Find where the given text appears and provide that cell's center as [X, Y] coordinate. 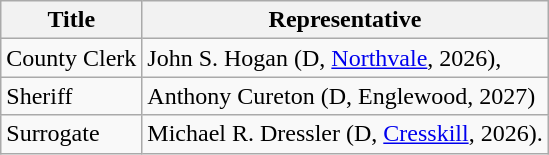
Surrogate [72, 134]
John S. Hogan (D, Northvale, 2026), [345, 58]
Anthony Cureton (D, Englewood, 2027) [345, 96]
Representative [345, 20]
Title [72, 20]
Sheriff [72, 96]
County Clerk [72, 58]
Michael R. Dressler (D, Cresskill, 2026). [345, 134]
